Find where the given text appears and provide that cell's center as [x, y] coordinate. 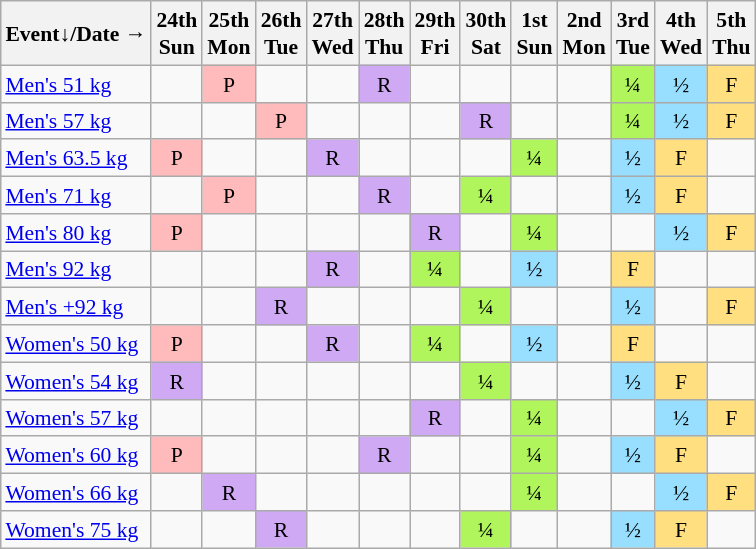
Men's 92 kg [76, 268]
Men's +92 kg [76, 306]
Event↓/Date → [76, 33]
2ndMon [584, 33]
Women's 57 kg [76, 418]
Women's 54 kg [76, 380]
26thTue [282, 33]
Men's 51 kg [76, 84]
5thThu [732, 33]
Women's 75 kg [76, 528]
Women's 66 kg [76, 492]
Men's 71 kg [76, 194]
28thThu [384, 33]
29thFri [436, 33]
Men's 80 kg [76, 232]
Women's 50 kg [76, 344]
27thWed [333, 33]
1stSun [534, 33]
3rdTue [633, 33]
25thMon [228, 33]
Men's 57 kg [76, 120]
4thWed [681, 33]
30thSat [486, 33]
Women's 60 kg [76, 454]
Men's 63.5 kg [76, 158]
24thSun [176, 33]
